Return (X, Y) of the center of cell containing provided text 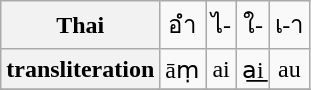
au (289, 69)
ใ- (254, 26)
a͟i (254, 69)
transliteration (80, 69)
ai (222, 69)
อำ (183, 26)
Thai (80, 26)
āṃ (183, 69)
ไ- (222, 26)
เ-า (289, 26)
